Identify which cell holds the provided text, then report its [x, y] central coordinate. 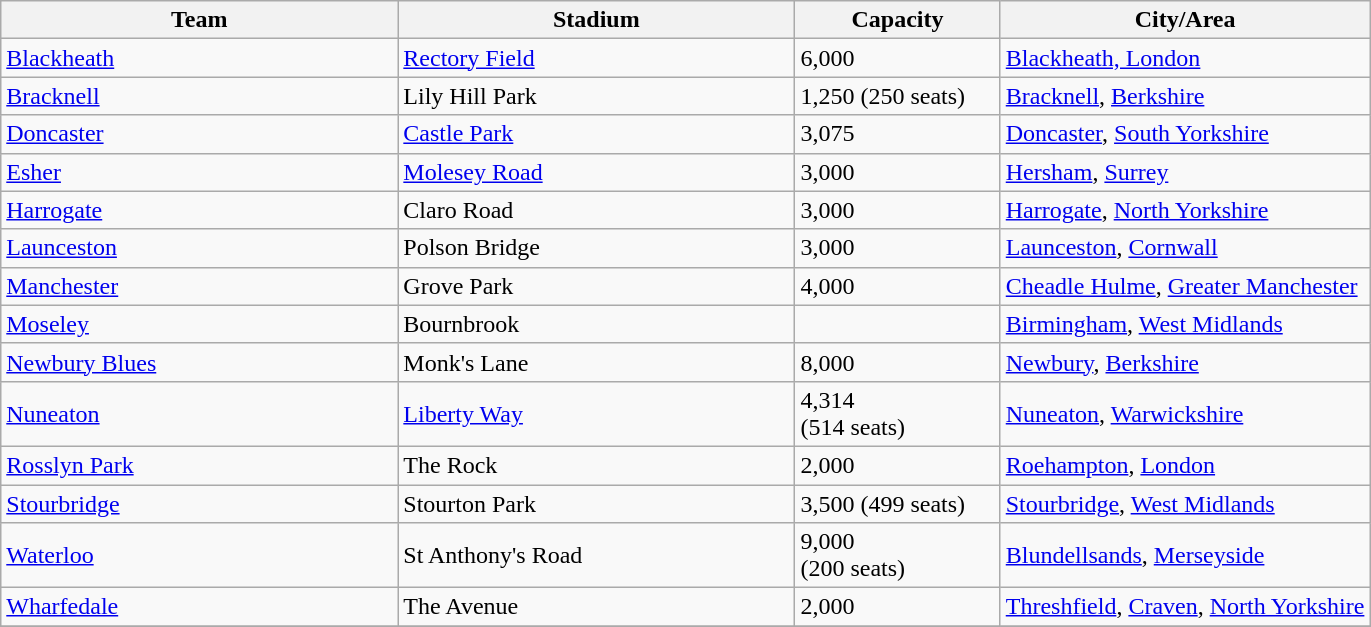
Blackheath, London [1185, 58]
Polson Bridge [596, 248]
Birmingham, West Midlands [1185, 324]
Wharfedale [200, 607]
Monk's Lane [596, 362]
Launceston, Cornwall [1185, 248]
Bracknell [200, 96]
Molesey Road [596, 172]
Stadium [596, 20]
8,000 [898, 362]
Claro Road [596, 210]
1,250 (250 seats) [898, 96]
Nuneaton, Warwickshire [1185, 414]
Nuneaton [200, 414]
Rosslyn Park [200, 465]
Stourbridge, West Midlands [1185, 503]
4,314(514 seats) [898, 414]
Stourbridge [200, 503]
Stourton Park [596, 503]
Team [200, 20]
4,000 [898, 286]
Launceston [200, 248]
6,000 [898, 58]
3,075 [898, 134]
Roehampton, London [1185, 465]
Doncaster, South Yorkshire [1185, 134]
Manchester [200, 286]
Esher [200, 172]
Bracknell, Berkshire [1185, 96]
Liberty Way [596, 414]
City/Area [1185, 20]
St Anthony's Road [596, 556]
The Rock [596, 465]
Lily Hill Park [596, 96]
Capacity [898, 20]
The Avenue [596, 607]
Waterloo [200, 556]
Harrogate, North Yorkshire [1185, 210]
Newbury Blues [200, 362]
Bournbrook [596, 324]
Cheadle Hulme, Greater Manchester [1185, 286]
Blackheath [200, 58]
Grove Park [596, 286]
Castle Park [596, 134]
9,000(200 seats) [898, 556]
Moseley [200, 324]
Rectory Field [596, 58]
Doncaster [200, 134]
Hersham, Surrey [1185, 172]
Harrogate [200, 210]
Blundellsands, Merseyside [1185, 556]
3,500 (499 seats) [898, 503]
Newbury, Berkshire [1185, 362]
Threshfield, Craven, North Yorkshire [1185, 607]
